Scan for the cell matching the given text and deliver its (x, y) coordinate at center. 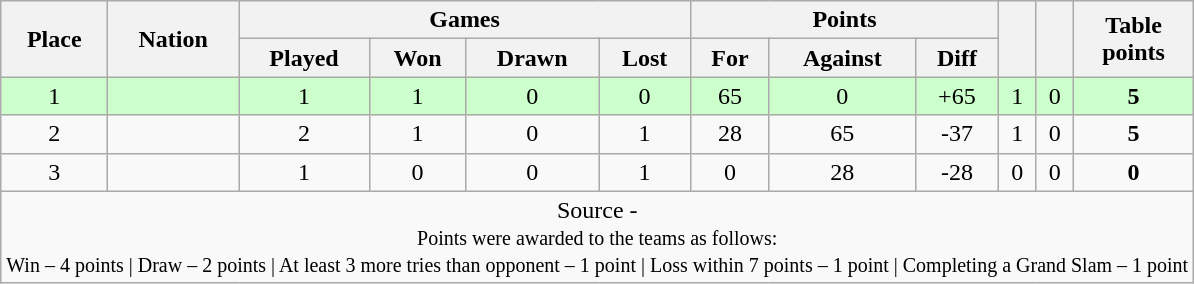
Points (845, 20)
Drawn (532, 58)
Games (465, 20)
For (730, 58)
Played (304, 58)
Against (842, 58)
3 (54, 172)
Tablepoints (1133, 39)
Place (54, 39)
+65 (956, 96)
Lost (645, 58)
-37 (956, 134)
-28 (956, 172)
Diff (956, 58)
Won (417, 58)
Nation (174, 39)
